Determine the (X, Y) coordinate at the center of the cell enclosing the given text.  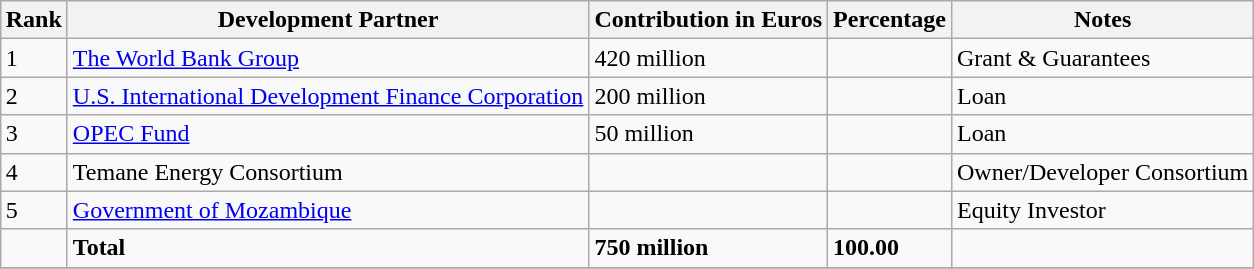
3 (34, 134)
U.S. International Development Finance Corporation (328, 96)
Contribution in Euros (708, 20)
4 (34, 172)
Total (328, 248)
Equity Investor (1102, 210)
420 million (708, 58)
2 (34, 96)
Temane Energy Consortium (328, 172)
Rank (34, 20)
1 (34, 58)
50 million (708, 134)
200 million (708, 96)
Percentage (890, 20)
Government of Mozambique (328, 210)
The World Bank Group (328, 58)
100.00 (890, 248)
Grant & Guarantees (1102, 58)
Development Partner (328, 20)
5 (34, 210)
OPEC Fund (328, 134)
750 million (708, 248)
Owner/Developer Consortium (1102, 172)
Notes (1102, 20)
